Extract the [X, Y] coordinate from the center of the cell holding the provided text.  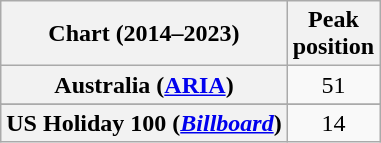
51 [333, 85]
Chart (2014–2023) [144, 34]
Australia (ARIA) [144, 85]
US Holiday 100 (Billboard) [144, 123]
14 [333, 123]
Peakposition [333, 34]
